Return the [x, y] coordinate for the center point of the cell that contains the specified text.  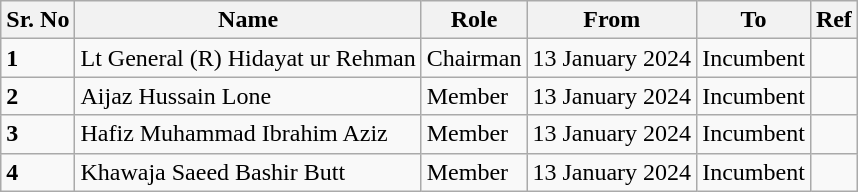
Sr. No [38, 20]
2 [38, 96]
1 [38, 58]
From [612, 20]
To [754, 20]
3 [38, 134]
Khawaja Saeed Bashir Butt [248, 172]
Lt General (R) Hidayat ur Rehman [248, 58]
Role [474, 20]
4 [38, 172]
Ref [834, 20]
Aijaz Hussain Lone [248, 96]
Hafiz Muhammad Ibrahim Aziz [248, 134]
Chairman [474, 58]
Name [248, 20]
